Extract the [X, Y] coordinate from the center of the cell holding the provided text.  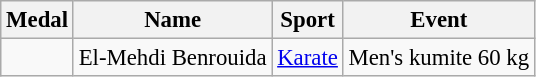
Sport [308, 20]
Men's kumite 60 kg [438, 58]
Name [172, 20]
El-Mehdi Benrouida [172, 58]
Event [438, 20]
Karate [308, 58]
Medal [38, 20]
